Pinpoint the cell where the given text exists, returning its [x, y] midpoint coordinate. 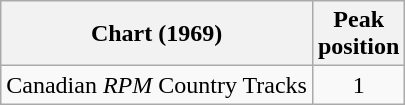
Peakposition [358, 34]
1 [358, 85]
Canadian RPM Country Tracks [157, 85]
Chart (1969) [157, 34]
